Output the [X, Y] coordinate of the center of the cell containing the given text.  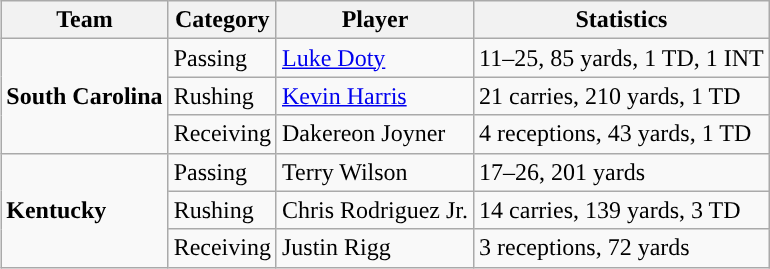
Team [84, 20]
14 carries, 139 yards, 3 TD [622, 210]
South Carolina [84, 96]
4 receptions, 43 yards, 1 TD [622, 134]
Kevin Harris [374, 96]
Luke Doty [374, 58]
Justin Rigg [374, 248]
Chris Rodriguez Jr. [374, 210]
Player [374, 20]
Terry Wilson [374, 172]
3 receptions, 72 yards [622, 248]
Kentucky [84, 210]
Dakereon Joyner [374, 134]
Statistics [622, 20]
11–25, 85 yards, 1 TD, 1 INT [622, 58]
21 carries, 210 yards, 1 TD [622, 96]
Category [222, 20]
17–26, 201 yards [622, 172]
